Return the (X, Y) coordinate for the center point of the cell that contains the specified text.  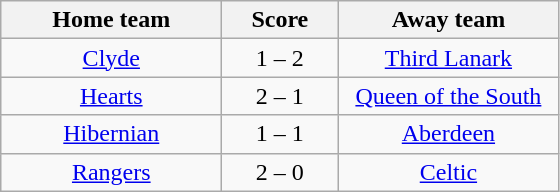
2 – 1 (280, 96)
Rangers (112, 172)
1 – 1 (280, 134)
Aberdeen (448, 134)
Hearts (112, 96)
Score (280, 20)
Clyde (112, 58)
Hibernian (112, 134)
Third Lanark (448, 58)
Away team (448, 20)
Home team (112, 20)
2 – 0 (280, 172)
Celtic (448, 172)
Queen of the South (448, 96)
1 – 2 (280, 58)
